Return (X, Y) of the center of cell containing provided text 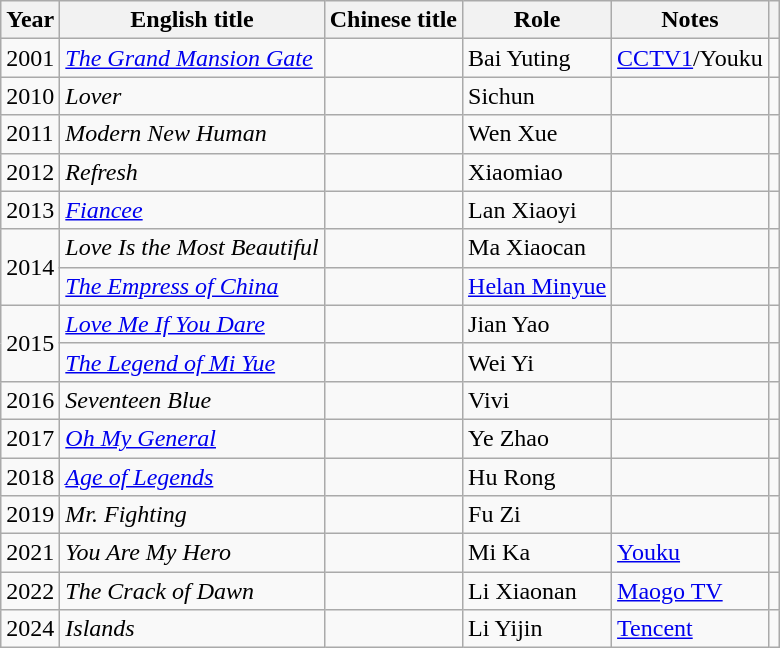
CCTV1/Youku (690, 58)
2001 (30, 58)
2011 (30, 134)
2015 (30, 343)
2017 (30, 438)
Wen Xue (538, 134)
The Grand Mansion Gate (192, 58)
The Empress of China (192, 286)
Sichun (538, 96)
Chinese title (393, 20)
Ye Zhao (538, 438)
Role (538, 20)
2019 (30, 515)
Ma Xiaocan (538, 248)
Islands (192, 629)
Mi Ka (538, 553)
Year (30, 20)
Modern New Human (192, 134)
2016 (30, 400)
Bai Yuting (538, 58)
2010 (30, 96)
Vivi (538, 400)
Li Xiaonan (538, 591)
Li Yijin (538, 629)
2018 (30, 477)
Notes (690, 20)
Helan Minyue (538, 286)
Tencent (690, 629)
English title (192, 20)
2022 (30, 591)
Mr. Fighting (192, 515)
Wei Yi (538, 362)
2013 (30, 210)
Love Me If You Dare (192, 324)
Jian Yao (538, 324)
Fiancee (192, 210)
2012 (30, 172)
Lan Xiaoyi (538, 210)
Age of Legends (192, 477)
2024 (30, 629)
2014 (30, 267)
Oh My General (192, 438)
Seventeen Blue (192, 400)
The Crack of Dawn (192, 591)
The Legend of Mi Yue (192, 362)
Maogo TV (690, 591)
Xiaomiao (538, 172)
You Are My Hero (192, 553)
Hu Rong (538, 477)
Fu Zi (538, 515)
Youku (690, 553)
Lover (192, 96)
Love Is the Most Beautiful (192, 248)
Refresh (192, 172)
2021 (30, 553)
